Return the [X, Y] coordinate for the center point of the cell that contains the specified text.  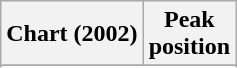
Peakposition [189, 34]
Chart (2002) [72, 34]
